Extract the [x, y] coordinate from the center of the cell holding the provided text.  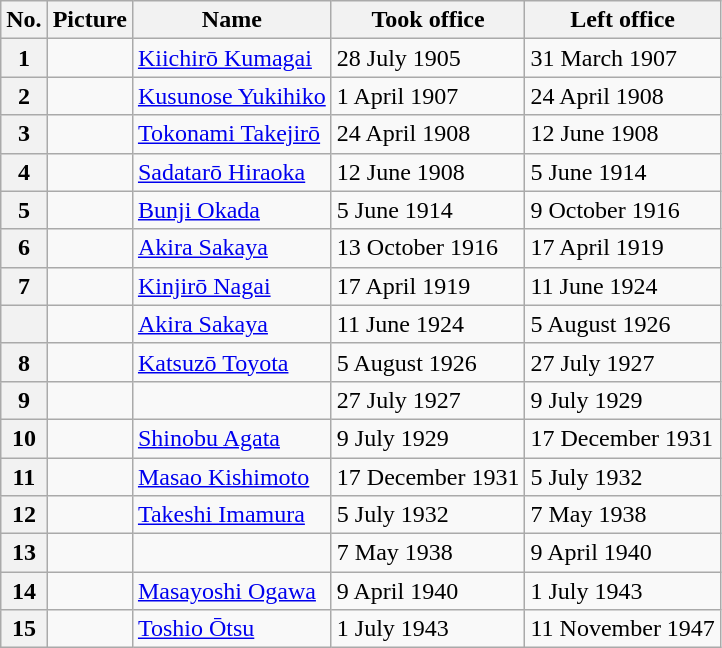
10 [24, 438]
11 November 1947 [622, 629]
13 October 1916 [428, 248]
8 [24, 362]
6 [24, 248]
31 March 1907 [622, 58]
13 [24, 553]
Masao Kishimoto [232, 477]
Kusunose Yukihiko [232, 96]
Masayoshi Ogawa [232, 591]
15 [24, 629]
Shinobu Agata [232, 438]
Kinjirō Nagai [232, 286]
Kiichirō Kumagai [232, 58]
11 [24, 477]
Picture [90, 20]
2 [24, 96]
1 April 1907 [428, 96]
12 [24, 515]
Takeshi Imamura [232, 515]
Katsuzō Toyota [232, 362]
Sadatarō Hiraoka [232, 172]
Toshio Ōtsu [232, 629]
Bunji Okada [232, 210]
Left office [622, 20]
14 [24, 591]
4 [24, 172]
3 [24, 134]
9 [24, 400]
5 [24, 210]
28 July 1905 [428, 58]
Name [232, 20]
No. [24, 20]
9 October 1916 [622, 210]
1 [24, 58]
Tokonami Takejirō [232, 134]
Took office [428, 20]
7 [24, 286]
